Provide the [x, y] coordinate of the cell's center where the given text is located.  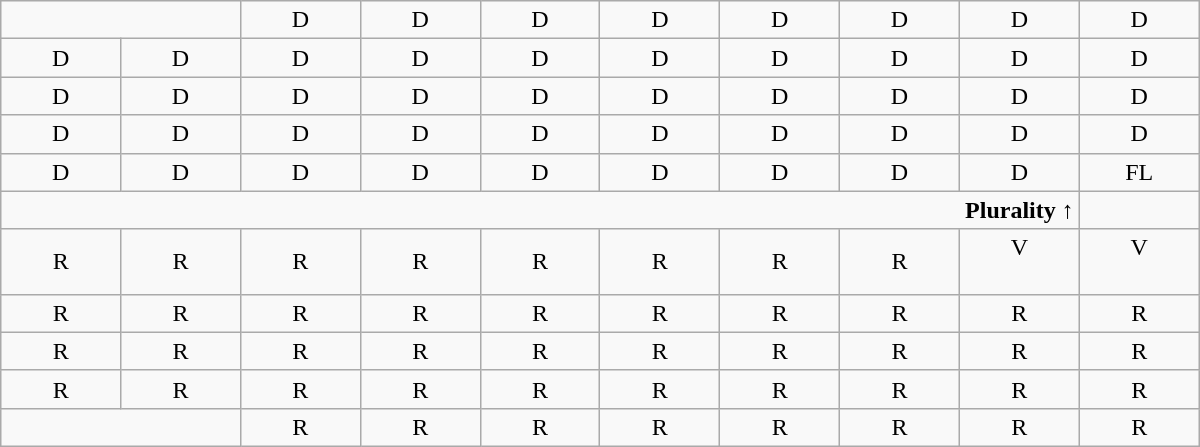
Plurality ↑ [540, 210]
FL [1139, 172]
